Provide the (X, Y) coordinate of the cell's center where the given text is located.  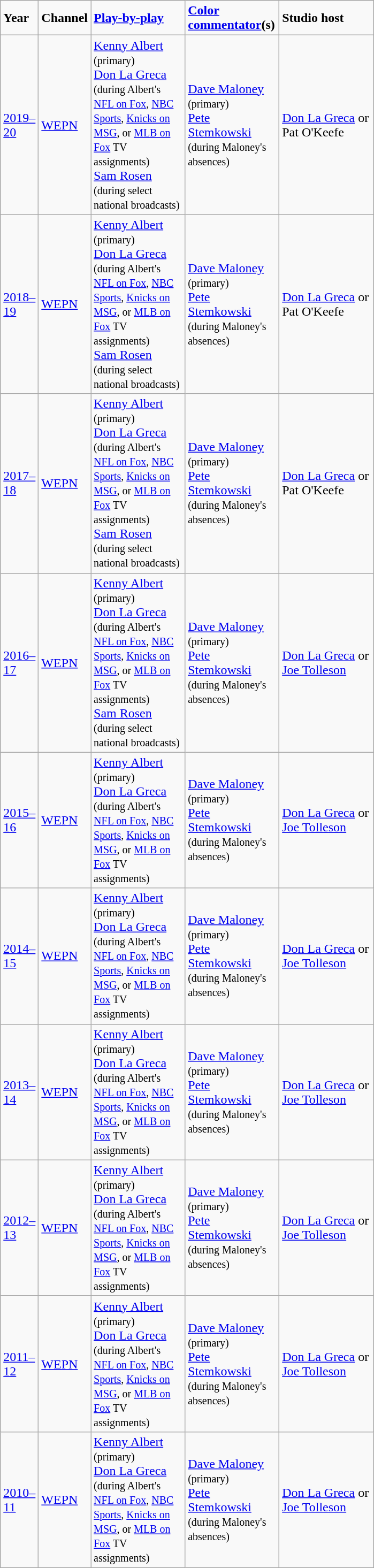
Studio host (326, 18)
Channel (65, 18)
2017–18 (19, 484)
Play-by-play (138, 18)
2015–16 (19, 820)
Color commentator(s) (232, 18)
2011–12 (19, 1364)
Year (19, 18)
2013–14 (19, 1092)
2016–17 (19, 662)
2010–11 (19, 1500)
2012–13 (19, 1228)
2019–20 (19, 125)
2014–15 (19, 956)
2018–19 (19, 304)
